Identify which cell holds the provided text, then report its (x, y) central coordinate. 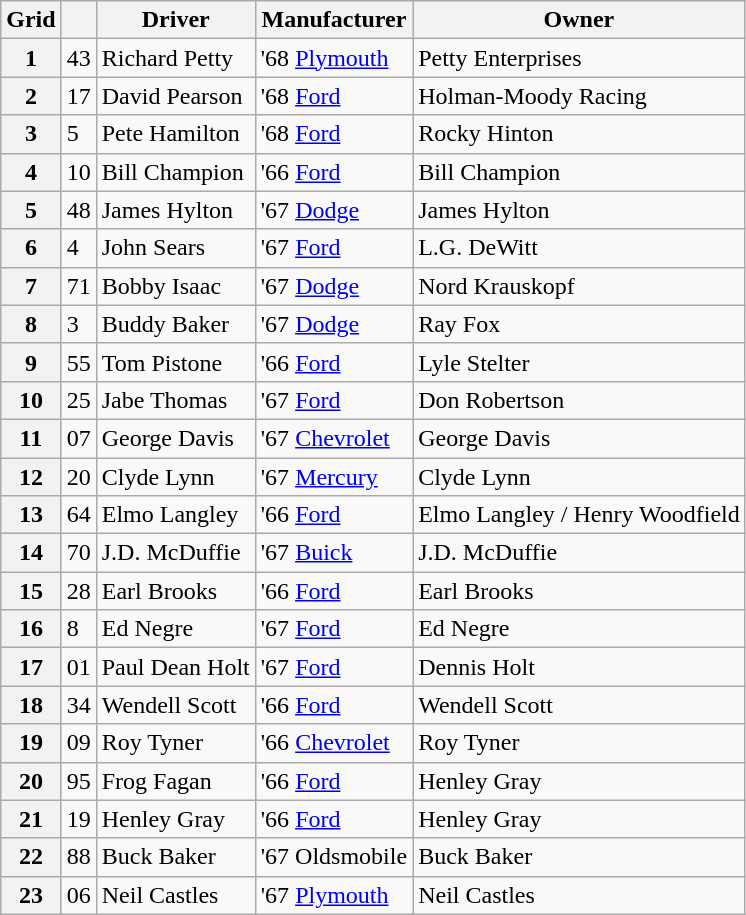
John Sears (176, 248)
15 (31, 591)
21 (31, 819)
'66 Chevrolet (334, 743)
71 (78, 286)
Jabe Thomas (176, 400)
28 (78, 591)
Don Robertson (580, 400)
Tom Pistone (176, 362)
07 (78, 438)
01 (78, 667)
Elmo Langley / Henry Woodfield (580, 515)
14 (31, 553)
16 (31, 629)
6 (31, 248)
Richard Petty (176, 58)
Grid (31, 20)
'67 Oldsmobile (334, 857)
Petty Enterprises (580, 58)
Holman-Moody Racing (580, 96)
Dennis Holt (580, 667)
L.G. DeWitt (580, 248)
22 (31, 857)
88 (78, 857)
34 (78, 705)
Ray Fox (580, 324)
70 (78, 553)
Pete Hamilton (176, 134)
23 (31, 895)
11 (31, 438)
13 (31, 515)
Buddy Baker (176, 324)
25 (78, 400)
Elmo Langley (176, 515)
Owner (580, 20)
'67 Mercury (334, 477)
2 (31, 96)
'68 Plymouth (334, 58)
'67 Plymouth (334, 895)
Rocky Hinton (580, 134)
Nord Krauskopf (580, 286)
09 (78, 743)
Lyle Stelter (580, 362)
43 (78, 58)
Manufacturer (334, 20)
9 (31, 362)
Frog Fagan (176, 781)
06 (78, 895)
Bobby Isaac (176, 286)
'67 Buick (334, 553)
95 (78, 781)
David Pearson (176, 96)
55 (78, 362)
1 (31, 58)
18 (31, 705)
64 (78, 515)
48 (78, 210)
7 (31, 286)
Driver (176, 20)
12 (31, 477)
Paul Dean Holt (176, 667)
'67 Chevrolet (334, 438)
